Output the (x, y) coordinate of the center of the cell containing the given text.  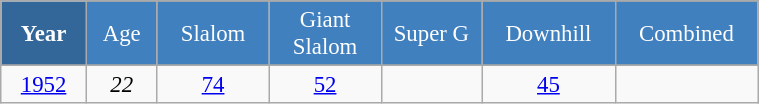
Super G (432, 34)
52 (325, 85)
Slalom (213, 34)
45 (549, 85)
Combined (686, 34)
1952 (44, 85)
Downhill (549, 34)
Year (44, 34)
Age (122, 34)
74 (213, 85)
GiantSlalom (325, 34)
22 (122, 85)
